Provide the (x, y) coordinate of the cell's center where the given text is located.  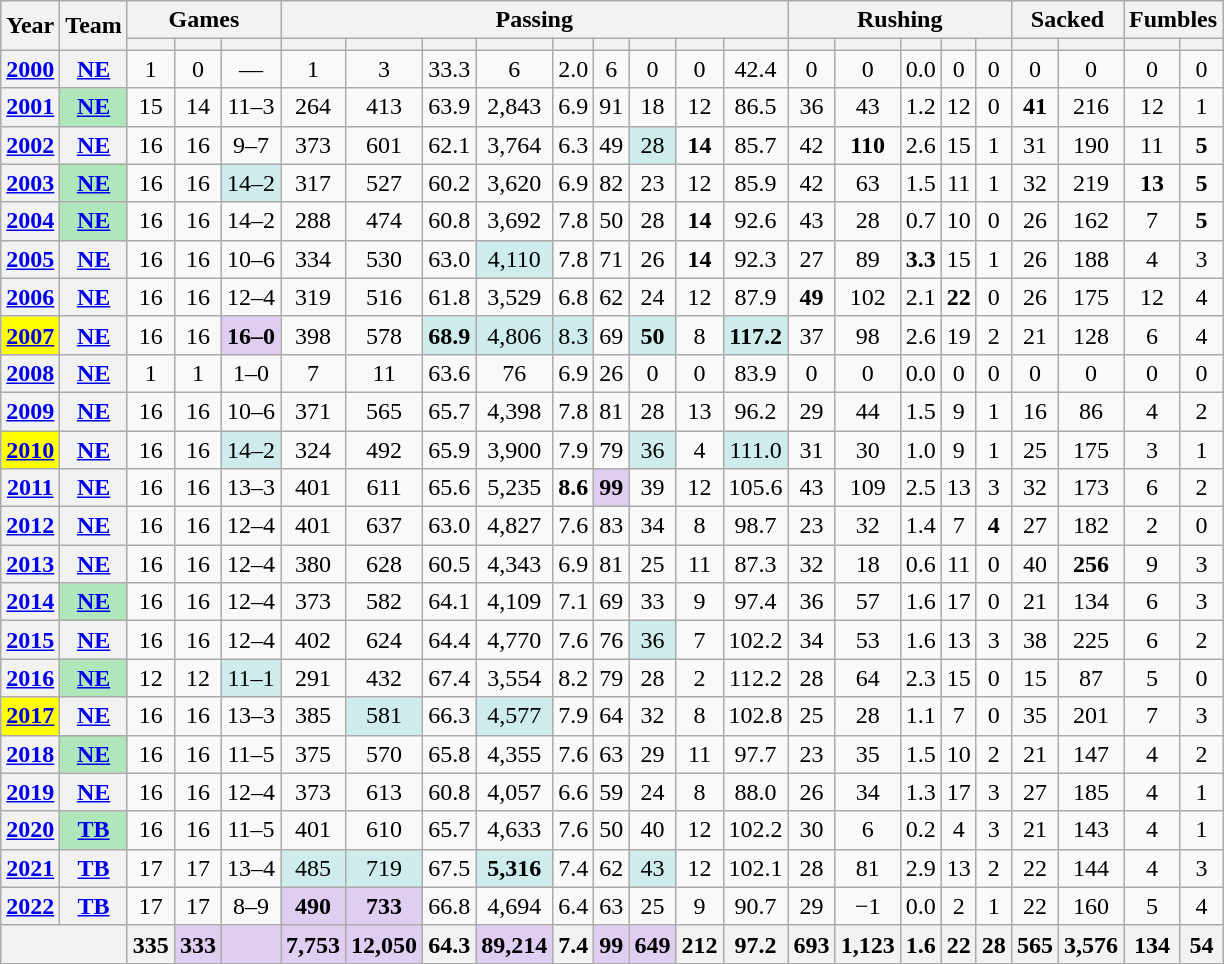
1–0 (250, 373)
54 (1201, 944)
97.4 (756, 602)
Sacked (1067, 20)
4,355 (514, 754)
4,770 (514, 640)
201 (1090, 716)
8–9 (250, 906)
7,753 (314, 944)
492 (384, 449)
82 (612, 183)
581 (384, 716)
2.1 (920, 297)
3.3 (920, 259)
2.9 (920, 868)
256 (1090, 564)
324 (314, 449)
144 (1090, 868)
66.8 (450, 906)
2008 (30, 373)
86.5 (756, 107)
2011 (30, 488)
12,050 (384, 944)
33.3 (450, 69)
6.8 (574, 297)
85.9 (756, 183)
190 (1090, 145)
2016 (30, 678)
65.8 (450, 754)
2.5 (920, 488)
112.2 (756, 678)
3,554 (514, 678)
371 (314, 411)
11–3 (250, 107)
1.4 (920, 526)
225 (1090, 640)
5,235 (514, 488)
2012 (30, 526)
319 (314, 297)
4,398 (514, 411)
578 (384, 335)
2014 (30, 602)
3,900 (514, 449)
2003 (30, 183)
1.2 (920, 107)
2010 (30, 449)
3,764 (514, 145)
66.3 (450, 716)
147 (1090, 754)
474 (384, 221)
2020 (30, 830)
1.0 (920, 449)
398 (314, 335)
485 (314, 868)
7.1 (574, 602)
92.3 (756, 259)
91 (612, 107)
333 (198, 944)
4,827 (514, 526)
67.5 (450, 868)
−1 (868, 906)
102.8 (756, 716)
516 (384, 297)
11–1 (250, 678)
63.6 (450, 373)
334 (314, 259)
613 (384, 792)
85.7 (756, 145)
1.3 (920, 792)
9–7 (250, 145)
3,529 (514, 297)
375 (314, 754)
4,057 (514, 792)
Games (204, 20)
6.6 (574, 792)
42.4 (756, 69)
98 (868, 335)
2015 (30, 640)
490 (314, 906)
3,576 (1090, 944)
83 (612, 526)
2022 (30, 906)
64.3 (450, 944)
335 (150, 944)
402 (314, 640)
86 (1090, 411)
173 (1090, 488)
8.3 (574, 335)
2004 (30, 221)
53 (868, 640)
582 (384, 602)
2,843 (514, 107)
89,214 (514, 944)
105.6 (756, 488)
87.3 (756, 564)
44 (868, 411)
63.9 (450, 107)
Fumbles (1174, 20)
413 (384, 107)
2017 (30, 716)
219 (1090, 183)
212 (700, 944)
3,692 (514, 221)
188 (1090, 259)
59 (612, 792)
110 (868, 145)
216 (1090, 107)
8.6 (574, 488)
98.7 (756, 526)
385 (314, 716)
2018 (30, 754)
71 (612, 259)
109 (868, 488)
Rushing (900, 20)
64.4 (450, 640)
4,109 (514, 602)
64.1 (450, 602)
4,633 (514, 830)
624 (384, 640)
38 (1034, 640)
162 (1090, 221)
19 (958, 335)
0.6 (920, 564)
733 (384, 906)
2001 (30, 107)
8.2 (574, 678)
611 (384, 488)
530 (384, 259)
264 (314, 107)
2002 (30, 145)
291 (314, 678)
185 (1090, 792)
88.0 (756, 792)
4,343 (514, 564)
0.7 (920, 221)
3,620 (514, 183)
4,577 (514, 716)
97.7 (756, 754)
160 (1090, 906)
83.9 (756, 373)
143 (1090, 830)
527 (384, 183)
637 (384, 526)
92.6 (756, 221)
4,110 (514, 259)
89 (868, 259)
649 (652, 944)
16–0 (250, 335)
90.7 (756, 906)
4,806 (514, 335)
2.0 (574, 69)
628 (384, 564)
41 (1034, 107)
128 (1090, 335)
5,316 (514, 868)
288 (314, 221)
102.1 (756, 868)
Passing (535, 20)
317 (314, 183)
65.6 (450, 488)
61.8 (450, 297)
610 (384, 830)
87 (1090, 678)
719 (384, 868)
Team (94, 26)
97.2 (756, 944)
2021 (30, 868)
2.3 (920, 678)
2007 (30, 335)
60.2 (450, 183)
117.2 (756, 335)
57 (868, 602)
102 (868, 297)
570 (384, 754)
13–4 (250, 868)
432 (384, 678)
0.2 (920, 830)
111.0 (756, 449)
380 (314, 564)
182 (1090, 526)
96.2 (756, 411)
2019 (30, 792)
2000 (30, 69)
62.1 (450, 145)
601 (384, 145)
— (250, 69)
2009 (30, 411)
693 (812, 944)
60.5 (450, 564)
6.3 (574, 145)
2006 (30, 297)
1.1 (920, 716)
68.9 (450, 335)
2005 (30, 259)
4,694 (514, 906)
65.9 (450, 449)
Year (30, 26)
37 (812, 335)
1,123 (868, 944)
67.4 (450, 678)
6.4 (574, 906)
2013 (30, 564)
39 (652, 488)
33 (652, 602)
87.9 (756, 297)
